Determine the (X, Y) coordinate at the center of the cell enclosing the given text.  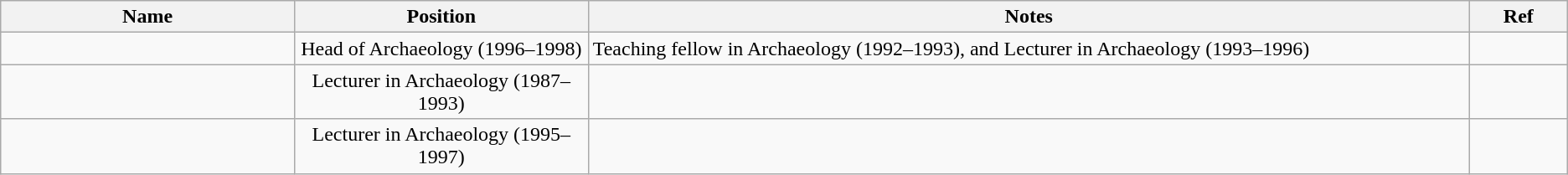
Position (441, 17)
Lecturer in Archaeology (1995–1997) (441, 146)
Name (147, 17)
Teaching fellow in Archaeology (1992–1993), and Lecturer in Archaeology (1993–1996) (1029, 49)
Notes (1029, 17)
Head of Archaeology (1996–1998) (441, 49)
Lecturer in Archaeology (1987–1993) (441, 92)
Ref (1518, 17)
